Find where the given text appears and provide that cell's center as [X, Y] coordinate. 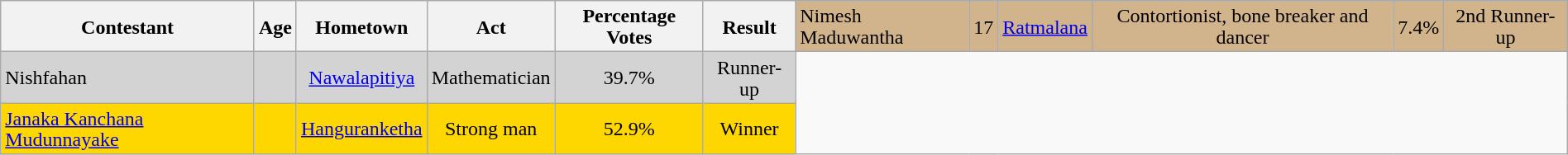
Age [275, 26]
2nd Runner-up [1506, 26]
Nishfahan [127, 77]
Runner-up [749, 77]
Contestant [127, 26]
Winner [749, 129]
Mathematician [491, 77]
Ratmalana [1045, 26]
Result [749, 26]
7.4% [1419, 26]
Act [491, 26]
Contortionist, bone breaker and dancer [1242, 26]
Janaka Kanchana Mudunnayake [127, 129]
Hanguranketha [361, 129]
Percentage Votes [629, 26]
Nimesh Maduwantha [882, 26]
Hometown [361, 26]
52.9% [629, 129]
17 [984, 26]
Nawalapitiya [361, 77]
39.7% [629, 77]
Strong man [491, 129]
